Output the [X, Y] coordinate of the center of the cell containing the given text.  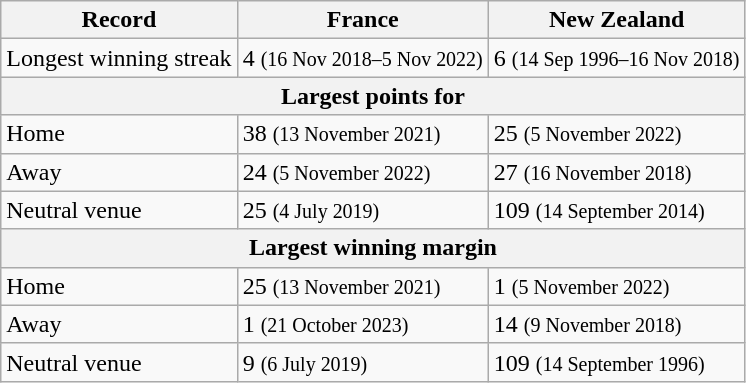
1 (5 November 2022) [616, 286]
France [362, 20]
4 (16 Nov 2018–5 Nov 2022) [362, 58]
27 (16 November 2018) [616, 172]
Longest winning streak [119, 58]
9 (6 July 2019) [362, 362]
25 (13 November 2021) [362, 286]
109 (14 September 2014) [616, 210]
6 (14 Sep 1996–16 Nov 2018) [616, 58]
Record [119, 20]
Largest points for [373, 96]
25 (5 November 2022) [616, 134]
1 (21 October 2023) [362, 324]
25 (4 July 2019) [362, 210]
14 (9 November 2018) [616, 324]
New Zealand [616, 20]
109 (14 September 1996) [616, 362]
24 (5 November 2022) [362, 172]
Largest winning margin [373, 248]
38 (13 November 2021) [362, 134]
